Return the [X, Y] coordinate for the center point of the cell that contains the specified text.  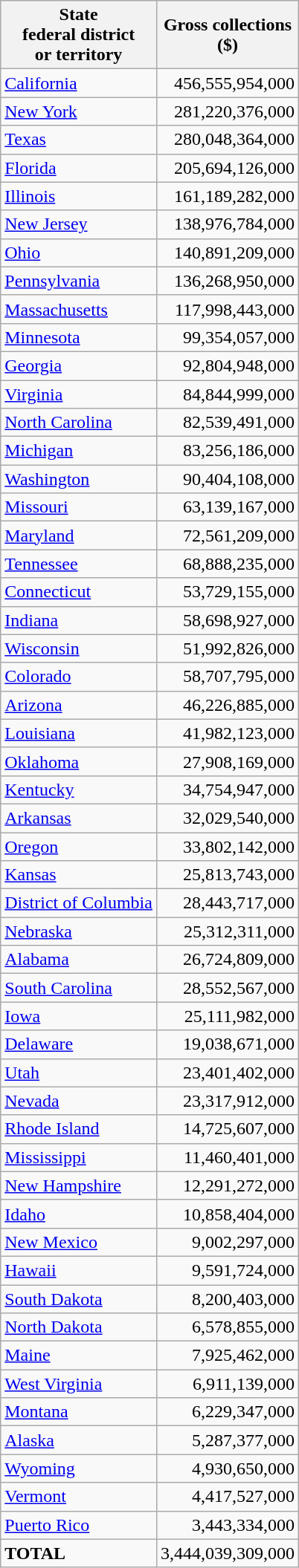
8,200,403,000 [228, 1299]
28,443,717,000 [228, 903]
82,539,491,000 [228, 423]
6,578,855,000 [228, 1327]
Kentucky [79, 790]
District of Columbia [79, 903]
TOTAL [79, 1553]
Louisiana [79, 733]
117,998,443,000 [228, 309]
Delaware [79, 1044]
23,401,402,000 [228, 1073]
140,891,209,000 [228, 253]
456,555,954,000 [228, 83]
14,725,607,000 [228, 1129]
Rhode Island [79, 1129]
South Dakota [79, 1299]
Arizona [79, 705]
New Hampshire [79, 1185]
Maryland [79, 536]
Indiana [79, 620]
Ohio [79, 253]
South Carolina [79, 988]
Utah [79, 1073]
90,404,108,000 [228, 479]
84,844,999,000 [228, 394]
Massachusetts [79, 309]
Alabama [79, 960]
6,911,139,000 [228, 1384]
Wyoming [79, 1468]
New York [79, 111]
41,982,123,000 [228, 733]
26,724,809,000 [228, 960]
Washington [79, 479]
Connecticut [79, 592]
Montana [79, 1412]
Tennessee [79, 564]
Gross collections($) [228, 35]
Oklahoma [79, 761]
138,976,784,000 [228, 224]
3,443,334,000 [228, 1525]
27,908,169,000 [228, 761]
Statefederal district or territory [79, 35]
Minnesota [79, 337]
New Jersey [79, 224]
99,354,057,000 [228, 337]
Hawaii [79, 1270]
Alaska [79, 1440]
10,858,404,000 [228, 1214]
11,460,401,000 [228, 1157]
25,312,311,000 [228, 931]
6,229,347,000 [228, 1412]
205,694,126,000 [228, 168]
12,291,272,000 [228, 1185]
4,930,650,000 [228, 1468]
Colorado [79, 677]
63,139,167,000 [228, 507]
161,189,282,000 [228, 196]
28,552,567,000 [228, 988]
Wisconsin [79, 648]
33,802,142,000 [228, 846]
19,038,671,000 [228, 1044]
280,048,364,000 [228, 140]
58,698,927,000 [228, 620]
New Mexico [79, 1242]
Texas [79, 140]
136,268,950,000 [228, 281]
Florida [79, 168]
3,444,039,309,000 [228, 1553]
Iowa [79, 1016]
7,925,462,000 [228, 1356]
California [79, 83]
4,417,527,000 [228, 1497]
25,111,982,000 [228, 1016]
West Virginia [79, 1384]
Georgia [79, 365]
53,729,155,000 [228, 592]
Oregon [79, 846]
Maine [79, 1356]
281,220,376,000 [228, 111]
Illinois [79, 196]
92,804,948,000 [228, 365]
58,707,795,000 [228, 677]
Nebraska [79, 931]
Michigan [79, 451]
9,591,724,000 [228, 1270]
83,256,186,000 [228, 451]
Arkansas [79, 818]
23,317,912,000 [228, 1101]
Vermont [79, 1497]
5,287,377,000 [228, 1440]
68,888,235,000 [228, 564]
46,226,885,000 [228, 705]
32,029,540,000 [228, 818]
North Carolina [79, 423]
Kansas [79, 875]
25,813,743,000 [228, 875]
Idaho [79, 1214]
34,754,947,000 [228, 790]
9,002,297,000 [228, 1242]
Virginia [79, 394]
Pennsylvania [79, 281]
51,992,826,000 [228, 648]
Nevada [79, 1101]
Mississippi [79, 1157]
72,561,209,000 [228, 536]
Puerto Rico [79, 1525]
Missouri [79, 507]
North Dakota [79, 1327]
